From the cell containing the given text, extract its center point as [x, y] coordinate. 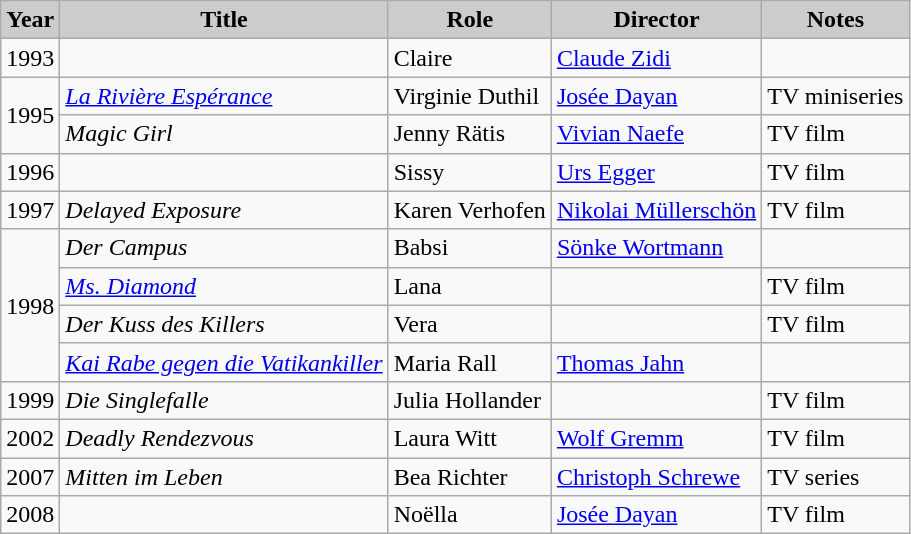
Vera [470, 324]
Claire [470, 58]
Role [470, 20]
Jenny Rätis [470, 134]
Year [30, 20]
Director [656, 20]
Wolf Gremm [656, 438]
Christoph Schrewe [656, 477]
Thomas Jahn [656, 362]
Magic Girl [224, 134]
Laura Witt [470, 438]
1993 [30, 58]
Julia Hollander [470, 400]
1997 [30, 210]
Der Campus [224, 248]
2008 [30, 515]
Karen Verhofen [470, 210]
Notes [836, 20]
Der Kuss des Killers [224, 324]
Noëlla [470, 515]
2007 [30, 477]
Delayed Exposure [224, 210]
Urs Egger [656, 172]
Deadly Rendezvous [224, 438]
Vivian Naefe [656, 134]
Virginie Duthil [470, 96]
Sönke Wortmann [656, 248]
Maria Rall [470, 362]
La Rivière Espérance [224, 96]
Die Singlefalle [224, 400]
1996 [30, 172]
1999 [30, 400]
Mitten im Leben [224, 477]
TV series [836, 477]
TV miniseries [836, 96]
Bea Richter [470, 477]
1998 [30, 305]
1995 [30, 115]
Kai Rabe gegen die Vatikankiller [224, 362]
2002 [30, 438]
Sissy [470, 172]
Nikolai Müllerschön [656, 210]
Claude Zidi [656, 58]
Babsi [470, 248]
Lana [470, 286]
Title [224, 20]
Ms. Diamond [224, 286]
